Provide the (X, Y) coordinate of the cell's center where the given text is located.  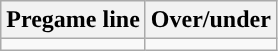
Pregame line (74, 20)
Over/under (210, 20)
